Provide the [X, Y] coordinate of the cell's center where the given text is located.  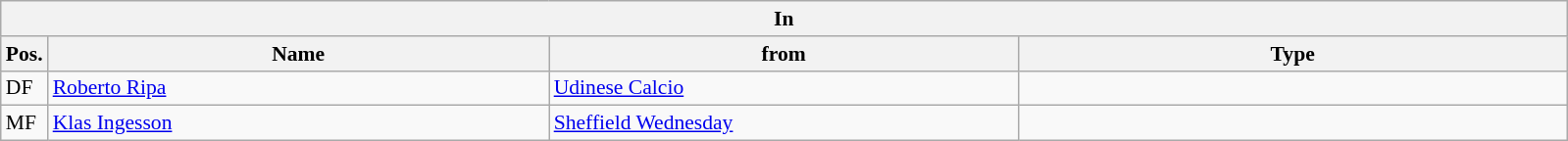
Name [298, 54]
Udinese Calcio [784, 88]
Sheffield Wednesday [784, 123]
MF [25, 123]
DF [25, 88]
from [784, 54]
Roberto Ripa [298, 88]
Pos. [25, 54]
In [784, 19]
Type [1292, 54]
Klas Ingesson [298, 123]
